Search for the cell housing the specified text and yield its (X, Y) center coordinate. 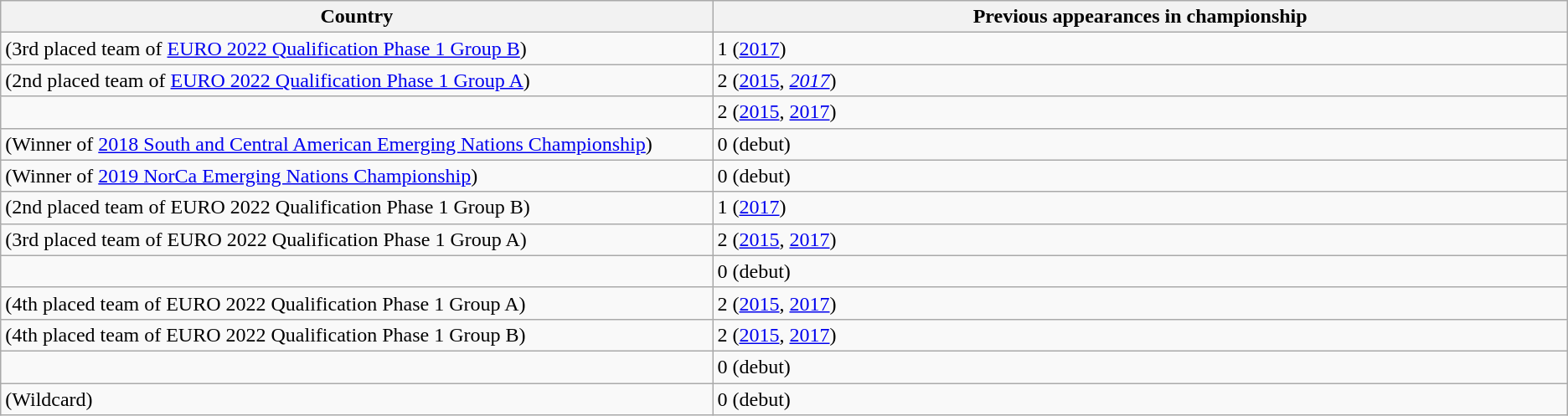
(4th placed team of EURO 2022 Qualification Phase 1 Group B) (357, 335)
(Winner of 2019 NorCa Emerging Nations Championship) (357, 176)
Previous appearances in championship (1140, 17)
(2nd placed team of EURO 2022 Qualification Phase 1 Group B) (357, 208)
(Wildcard) (357, 399)
Country (357, 17)
(2nd placed team of EURO 2022 Qualification Phase 1 Group A) (357, 80)
(Winner of 2018 South and Central American Emerging Nations Championship) (357, 144)
(3rd placed team of EURO 2022 Qualification Phase 1 Group B) (357, 49)
(3rd placed team of EURO 2022 Qualification Phase 1 Group A) (357, 239)
(4th placed team of EURO 2022 Qualification Phase 1 Group A) (357, 303)
